Identify which cell holds the provided text, then report its (x, y) central coordinate. 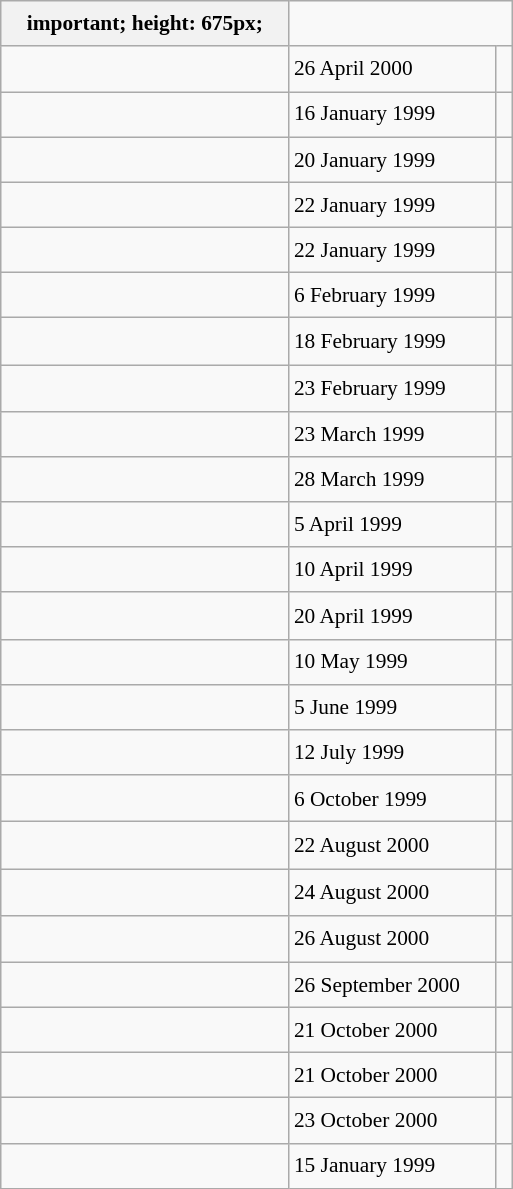
18 February 1999 (392, 342)
28 March 1999 (392, 480)
important; height: 675px; (145, 24)
23 February 1999 (392, 388)
23 March 1999 (392, 434)
22 August 2000 (392, 846)
10 April 1999 (392, 570)
5 June 1999 (392, 706)
26 September 2000 (392, 984)
12 July 1999 (392, 752)
20 January 1999 (392, 160)
26 April 2000 (392, 68)
10 May 1999 (392, 662)
23 October 2000 (392, 1120)
20 April 1999 (392, 616)
6 February 1999 (392, 296)
16 January 1999 (392, 114)
5 April 1999 (392, 524)
24 August 2000 (392, 892)
26 August 2000 (392, 938)
6 October 1999 (392, 798)
15 January 1999 (392, 1166)
